Locate the cell with the specified text and output its (X, Y) center coordinate. 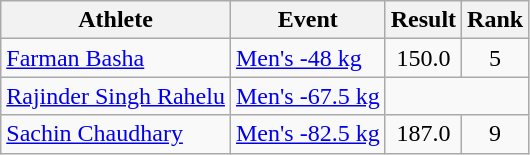
Sachin Chaudhary (116, 134)
187.0 (423, 134)
150.0 (423, 58)
Men's -82.5 kg (308, 134)
9 (496, 134)
Result (423, 20)
Event (308, 20)
5 (496, 58)
Men's -48 kg (308, 58)
Athlete (116, 20)
Rank (496, 20)
Men's -67.5 kg (308, 96)
Rajinder Singh Rahelu (116, 96)
Farman Basha (116, 58)
